Scan for the cell matching the given text and deliver its (X, Y) coordinate at center. 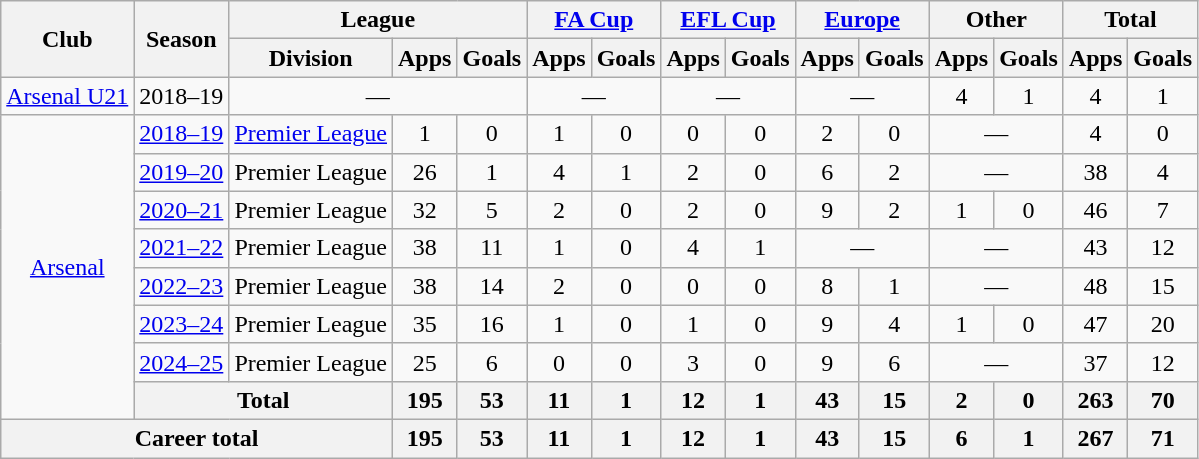
267 (1095, 438)
5 (492, 210)
Division (311, 58)
Career total (197, 438)
Arsenal (68, 267)
3 (693, 362)
32 (425, 210)
37 (1095, 362)
2019–20 (182, 172)
2023–24 (182, 324)
25 (425, 362)
2020–21 (182, 210)
20 (1163, 324)
7 (1163, 210)
263 (1095, 400)
48 (1095, 286)
2021–22 (182, 248)
26 (425, 172)
16 (492, 324)
14 (492, 286)
Other (996, 20)
2022–23 (182, 286)
2024–25 (182, 362)
Europe (862, 20)
47 (1095, 324)
Season (182, 39)
8 (827, 286)
71 (1163, 438)
Club (68, 39)
70 (1163, 400)
FA Cup (594, 20)
EFL Cup (728, 20)
46 (1095, 210)
35 (425, 324)
League (378, 20)
Arsenal U21 (68, 96)
